Locate the cell with the specified text and output its (x, y) center coordinate. 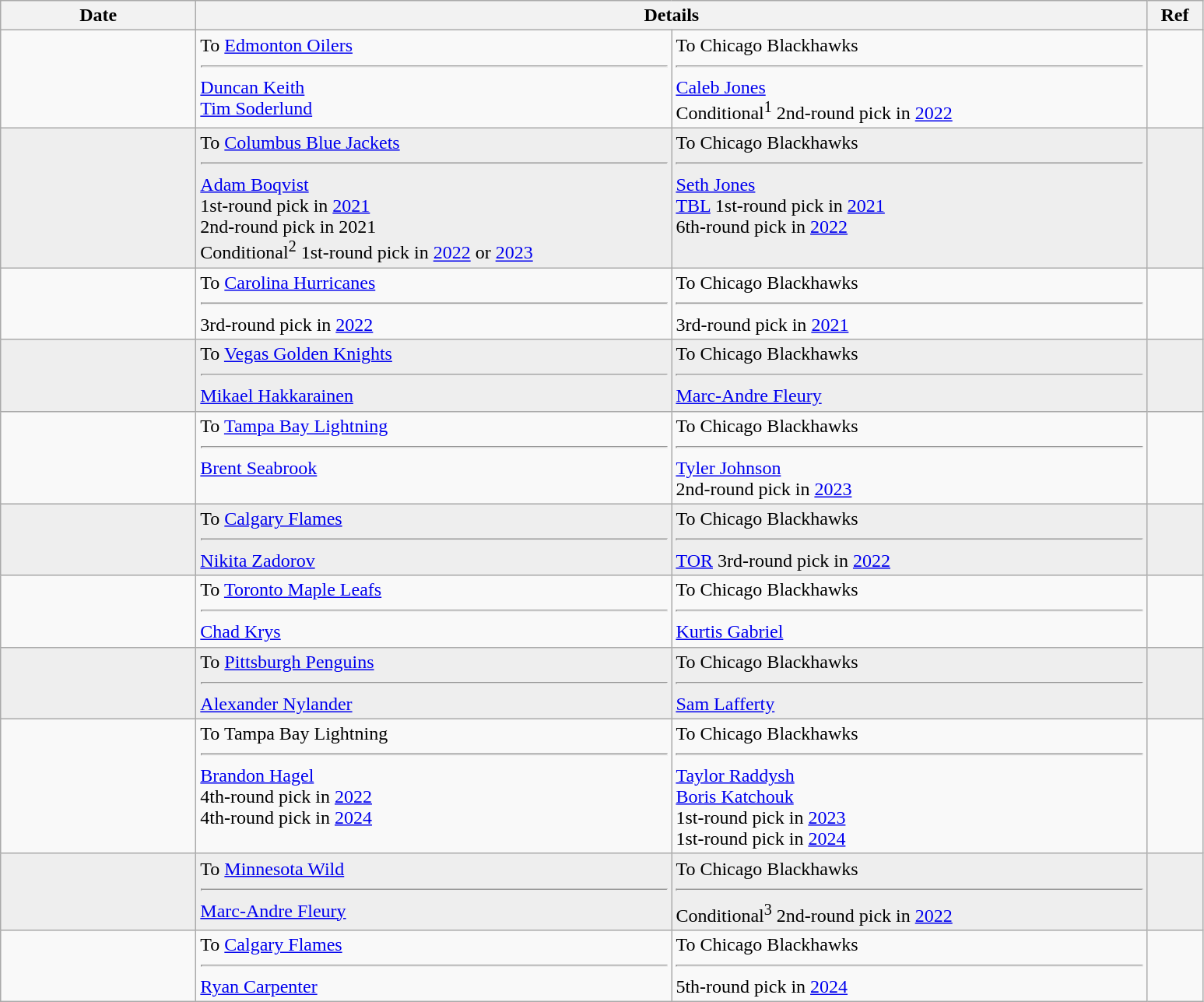
To Minnesota WildMarc-Andre Fleury (434, 892)
Details (672, 16)
To Toronto Maple LeafsChad Krys (434, 611)
To Chicago BlackhawksSam Lafferty (909, 683)
To Columbus Blue JacketsAdam Boqvist1st-round pick in 20212nd-round pick in 2021Conditional2 1st-round pick in 2022 or 2023 (434, 198)
Date (98, 16)
To Chicago Blackhawks3rd-round pick in 2021 (909, 304)
To Vegas Golden KnightsMikael Hakkarainen (434, 375)
To Chicago BlackhawksTOR 3rd-round pick in 2022 (909, 540)
To Carolina Hurricanes3rd-round pick in 2022 (434, 304)
To Calgary FlamesNikita Zadorov (434, 540)
To Chicago BlackhawksConditional3 2nd-round pick in 2022 (909, 892)
To Edmonton OilersDuncan KeithTim Soderlund (434, 79)
Ref (1175, 16)
To Chicago BlackhawksKurtis Gabriel (909, 611)
To Chicago Blackhawks5th-round pick in 2024 (909, 966)
To Tampa Bay LightningBrent Seabrook (434, 458)
To Chicago BlackhawksTyler Johnson2nd-round pick in 2023 (909, 458)
To Chicago BlackhawksSeth JonesTBL 1st-round pick in 20216th-round pick in 2022 (909, 198)
To Chicago BlackhawksTaylor RaddyshBoris Katchouk1st-round pick in 20231st-round pick in 2024 (909, 786)
To Chicago BlackhawksCaleb JonesConditional1 2nd-round pick in 2022 (909, 79)
To Pittsburgh PenguinsAlexander Nylander (434, 683)
To Tampa Bay LightningBrandon Hagel4th-round pick in 20224th-round pick in 2024 (434, 786)
To Chicago BlackhawksMarc-Andre Fleury (909, 375)
To Calgary FlamesRyan Carpenter (434, 966)
